Detect which cell encompasses the target text, then output its (x, y) center coordinate. 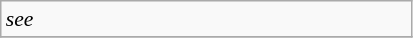
see (206, 19)
